Scan for the cell matching the given text and deliver its (x, y) coordinate at center. 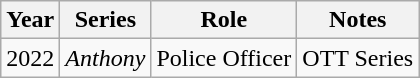
Role (224, 20)
2022 (30, 58)
Year (30, 20)
Series (106, 20)
OTT Series (358, 58)
Anthony (106, 58)
Police Officer (224, 58)
Notes (358, 20)
